Locate the cell with the specified text and output its [X, Y] center coordinate. 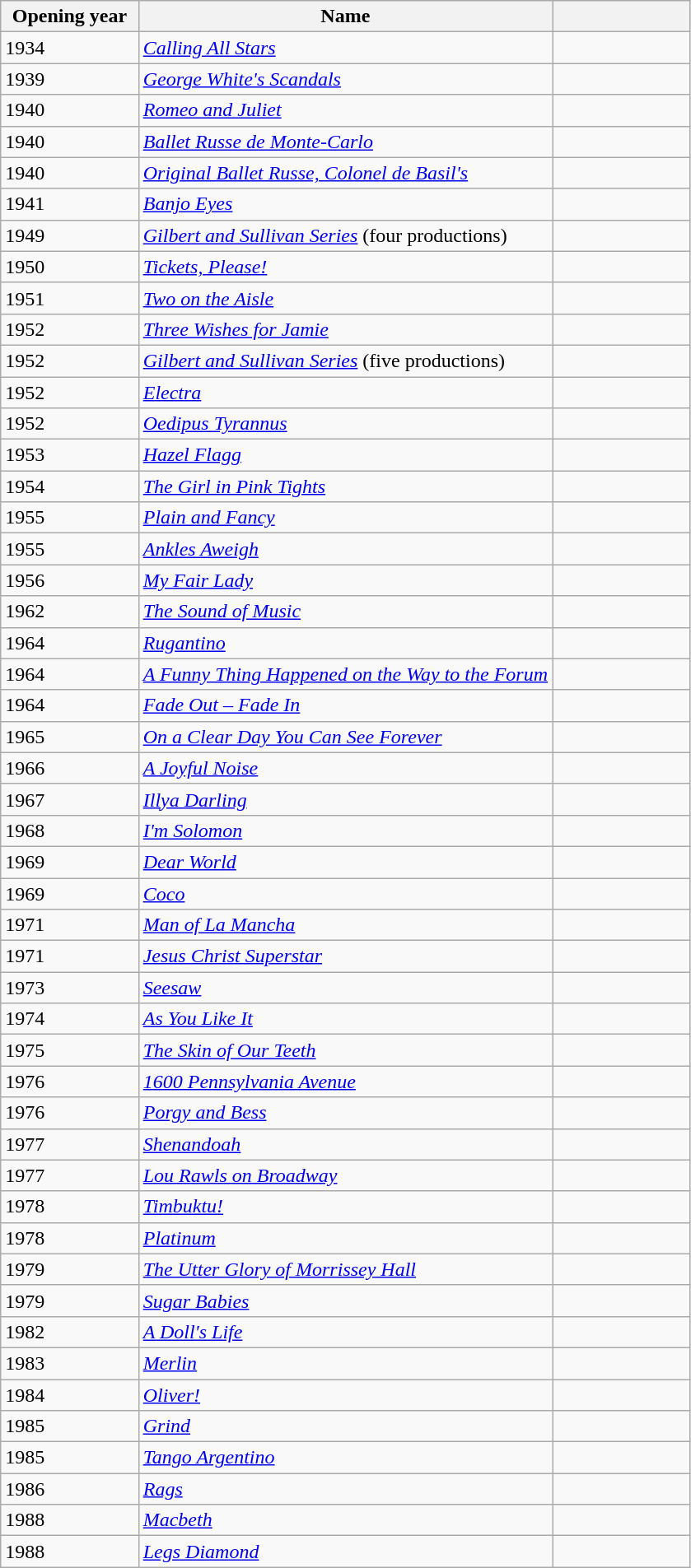
1953 [69, 455]
1983 [69, 1363]
My Fair Lady [345, 580]
Grind [345, 1426]
Oedipus Tyrannus [345, 424]
Timbuktu! [345, 1207]
The Skin of Our Teeth [345, 1050]
A Joyful Noise [345, 768]
1950 [69, 267]
Shenandoah [345, 1144]
Calling All Stars [345, 48]
1941 [69, 204]
On a Clear Day You Can See Forever [345, 737]
I'm Solomon [345, 831]
Ankles Aweigh [345, 549]
1962 [69, 612]
Plain and Fancy [345, 518]
1974 [69, 1019]
Ballet Russe de Monte-Carlo [345, 142]
1965 [69, 737]
Jesus Christ Superstar [345, 956]
Dear World [345, 862]
1934 [69, 48]
1939 [69, 79]
Oliver! [345, 1395]
1949 [69, 235]
The Girl in Pink Tights [345, 486]
1954 [69, 486]
Tango Argentino [345, 1458]
1967 [69, 799]
1975 [69, 1050]
Fade Out – Fade In [345, 705]
1973 [69, 988]
The Sound of Music [345, 612]
1984 [69, 1395]
Illya Darling [345, 799]
Gilbert and Sullivan Series (four productions) [345, 235]
Macbeth [345, 1520]
Sugar Babies [345, 1300]
1951 [69, 298]
Merlin [345, 1363]
Banjo Eyes [345, 204]
Rags [345, 1489]
Opening year [69, 16]
1966 [69, 768]
Rugantino [345, 643]
Lou Rawls on Broadway [345, 1175]
Original Ballet Russe, Colonel de Basil's [345, 173]
1600 Pennsylvania Avenue [345, 1082]
A Funny Thing Happened on the Way to the Forum [345, 674]
1982 [69, 1332]
The Utter Glory of Morrissey Hall [345, 1269]
1968 [69, 831]
Legs Diamond [345, 1552]
Gilbert and Sullivan Series (five productions) [345, 361]
A Doll's Life [345, 1332]
Two on the Aisle [345, 298]
Three Wishes for Jamie [345, 329]
Porgy and Bess [345, 1113]
1986 [69, 1489]
George White's Scandals [345, 79]
1956 [69, 580]
Romeo and Juliet [345, 110]
Platinum [345, 1238]
Name [345, 16]
Man of La Mancha [345, 925]
Hazel Flagg [345, 455]
Coco [345, 893]
As You Like It [345, 1019]
Electra [345, 393]
Seesaw [345, 988]
Tickets, Please! [345, 267]
